Capture the cell that displays the provided text and extract its [X, Y] central coordinate. 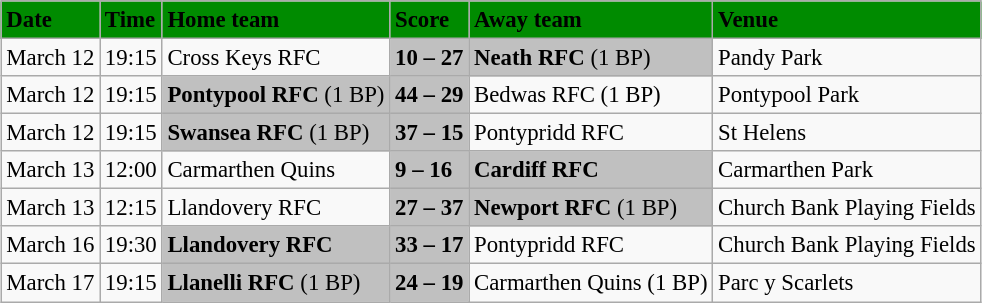
Swansea RFC (1 BP) [276, 133]
Cardiff RFC [591, 170]
Neath RFC (1 BP) [591, 57]
Pandy Park [847, 57]
9 – 16 [430, 170]
Venue [847, 20]
Home team [276, 20]
Date [50, 20]
March 17 [50, 283]
Pontypool RFC (1 BP) [276, 95]
Bedwas RFC (1 BP) [591, 95]
March 16 [50, 245]
Llanelli RFC (1 BP) [276, 283]
27 – 37 [430, 208]
33 – 17 [430, 245]
19:30 [132, 245]
37 – 15 [430, 133]
44 – 29 [430, 95]
Parc y Scarlets [847, 283]
24 – 19 [430, 283]
Carmarthen Park [847, 170]
Newport RFC (1 BP) [591, 208]
12:00 [132, 170]
St Helens [847, 133]
Score [430, 20]
12:15 [132, 208]
Time [132, 20]
Pontypool Park [847, 95]
Cross Keys RFC [276, 57]
Carmarthen Quins [276, 170]
Carmarthen Quins (1 BP) [591, 283]
10 – 27 [430, 57]
Away team [591, 20]
